For the text-containing cell, return its midpoint in (x, y) coordinate format. 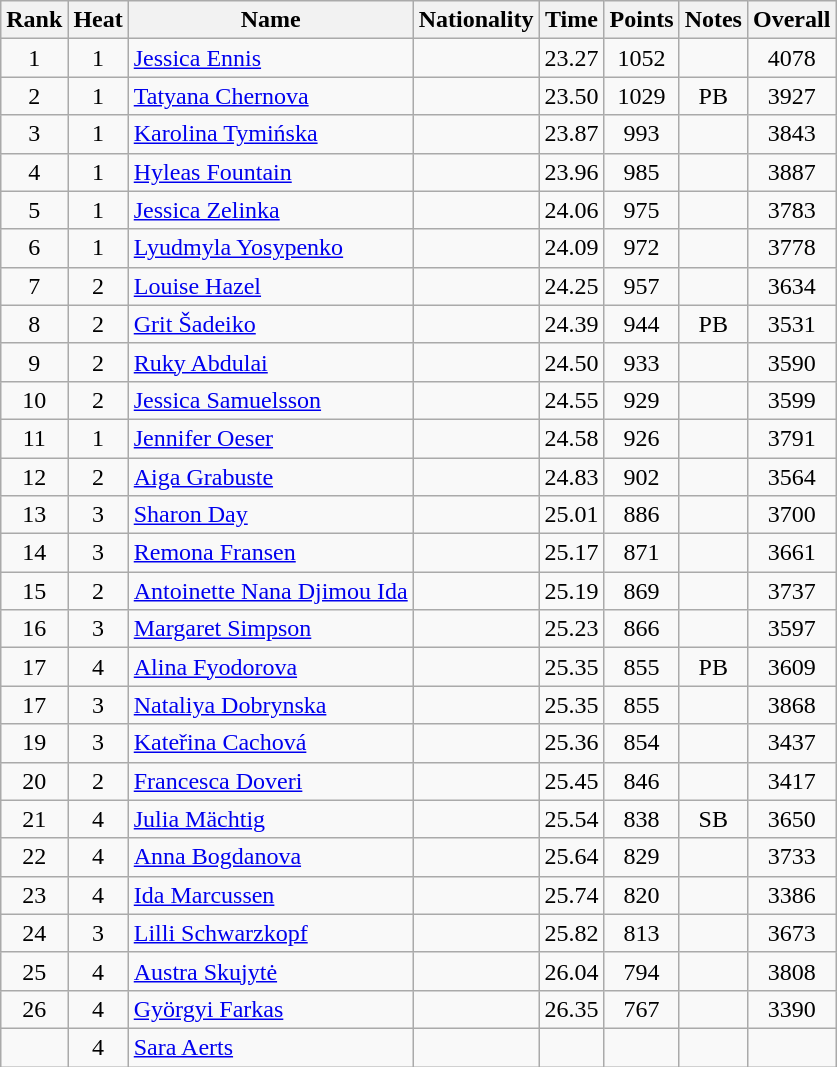
26.04 (572, 971)
Sara Aerts (270, 1047)
Rank (34, 20)
886 (642, 515)
24.25 (572, 286)
23.50 (572, 96)
Tatyana Chernova (270, 96)
Ida Marcussen (270, 895)
Lyudmyla Yosypenko (270, 248)
854 (642, 743)
7 (34, 286)
Points (642, 20)
3597 (791, 629)
3590 (791, 362)
25.17 (572, 553)
3634 (791, 286)
3661 (791, 553)
Györgyi Farkas (270, 1009)
3673 (791, 933)
3650 (791, 819)
813 (642, 933)
871 (642, 553)
3737 (791, 591)
25.64 (572, 857)
24 (34, 933)
5 (34, 210)
3887 (791, 172)
1052 (642, 58)
Jessica Samuelsson (270, 400)
3437 (791, 743)
933 (642, 362)
Karolina Tymińska (270, 134)
902 (642, 477)
Remona Fransen (270, 553)
3417 (791, 781)
Anna Bogdanova (270, 857)
Julia Mächtig (270, 819)
3808 (791, 971)
3733 (791, 857)
23.87 (572, 134)
1029 (642, 96)
3386 (791, 895)
24.58 (572, 438)
Jessica Zelinka (270, 210)
957 (642, 286)
Notes (713, 20)
829 (642, 857)
3927 (791, 96)
926 (642, 438)
26 (34, 1009)
3700 (791, 515)
16 (34, 629)
3843 (791, 134)
985 (642, 172)
Alina Fyodorova (270, 667)
25.54 (572, 819)
13 (34, 515)
Antoinette Nana Djimou Ida (270, 591)
21 (34, 819)
24.39 (572, 324)
3783 (791, 210)
Grit Šadeiko (270, 324)
6 (34, 248)
3791 (791, 438)
993 (642, 134)
25.23 (572, 629)
Heat (98, 20)
869 (642, 591)
20 (34, 781)
SB (713, 819)
12 (34, 477)
3390 (791, 1009)
10 (34, 400)
Aiga Grabuste (270, 477)
25.74 (572, 895)
25.36 (572, 743)
Jessica Ennis (270, 58)
Louise Hazel (270, 286)
24.09 (572, 248)
Sharon Day (270, 515)
25.45 (572, 781)
23.27 (572, 58)
Jennifer Oeser (270, 438)
975 (642, 210)
8 (34, 324)
3564 (791, 477)
Time (572, 20)
22 (34, 857)
Nataliya Dobrynska (270, 705)
15 (34, 591)
23.96 (572, 172)
3868 (791, 705)
25.01 (572, 515)
Name (270, 20)
24.83 (572, 477)
24.55 (572, 400)
929 (642, 400)
3609 (791, 667)
3531 (791, 324)
26.35 (572, 1009)
838 (642, 819)
25.19 (572, 591)
24.06 (572, 210)
846 (642, 781)
19 (34, 743)
9 (34, 362)
Francesca Doveri (270, 781)
Overall (791, 20)
Hyleas Fountain (270, 172)
3599 (791, 400)
Lilli Schwarzkopf (270, 933)
4078 (791, 58)
3778 (791, 248)
Ruky Abdulai (270, 362)
944 (642, 324)
767 (642, 1009)
24.50 (572, 362)
25 (34, 971)
794 (642, 971)
866 (642, 629)
Nationality (476, 20)
11 (34, 438)
972 (642, 248)
14 (34, 553)
Austra Skujytė (270, 971)
23 (34, 895)
820 (642, 895)
Margaret Simpson (270, 629)
Kateřina Cachová (270, 743)
25.82 (572, 933)
